Output the (X, Y) coordinate of the center of the cell containing the given text.  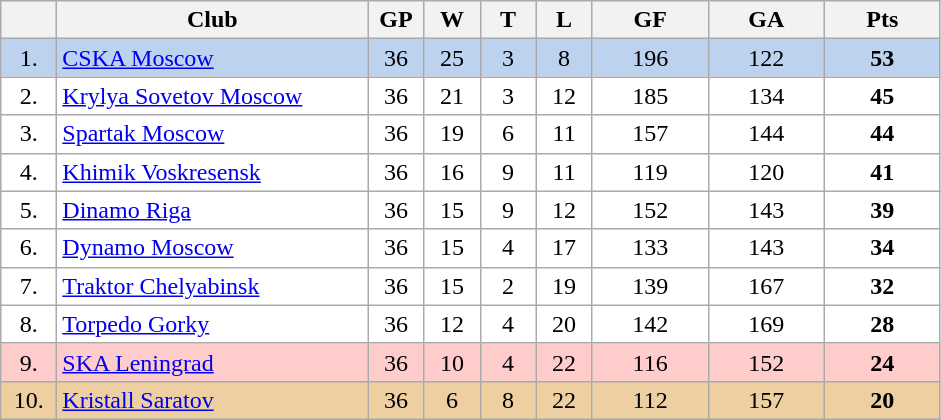
Pts (882, 20)
Dinamo Riga (212, 210)
185 (650, 96)
134 (766, 96)
Club (212, 20)
196 (650, 58)
119 (650, 172)
6. (29, 248)
10. (29, 400)
28 (882, 324)
24 (882, 362)
17 (564, 248)
W (452, 20)
112 (650, 400)
CSKA Moscow (212, 58)
SKA Leningrad (212, 362)
142 (650, 324)
Spartak Moscow (212, 134)
2. (29, 96)
21 (452, 96)
9. (29, 362)
GP (396, 20)
T (508, 20)
120 (766, 172)
7. (29, 286)
144 (766, 134)
Kristall Saratov (212, 400)
39 (882, 210)
16 (452, 172)
GF (650, 20)
1. (29, 58)
Krylya Sovetov Moscow (212, 96)
Khimik Voskresensk (212, 172)
4. (29, 172)
167 (766, 286)
53 (882, 58)
8. (29, 324)
122 (766, 58)
45 (882, 96)
116 (650, 362)
2 (508, 286)
Traktor Chelyabinsk (212, 286)
41 (882, 172)
Dynamo Moscow (212, 248)
5. (29, 210)
10 (452, 362)
25 (452, 58)
GA (766, 20)
3. (29, 134)
44 (882, 134)
139 (650, 286)
L (564, 20)
32 (882, 286)
169 (766, 324)
34 (882, 248)
133 (650, 248)
Torpedo Gorky (212, 324)
